Detect which cell encompasses the target text, then output its [x, y] center coordinate. 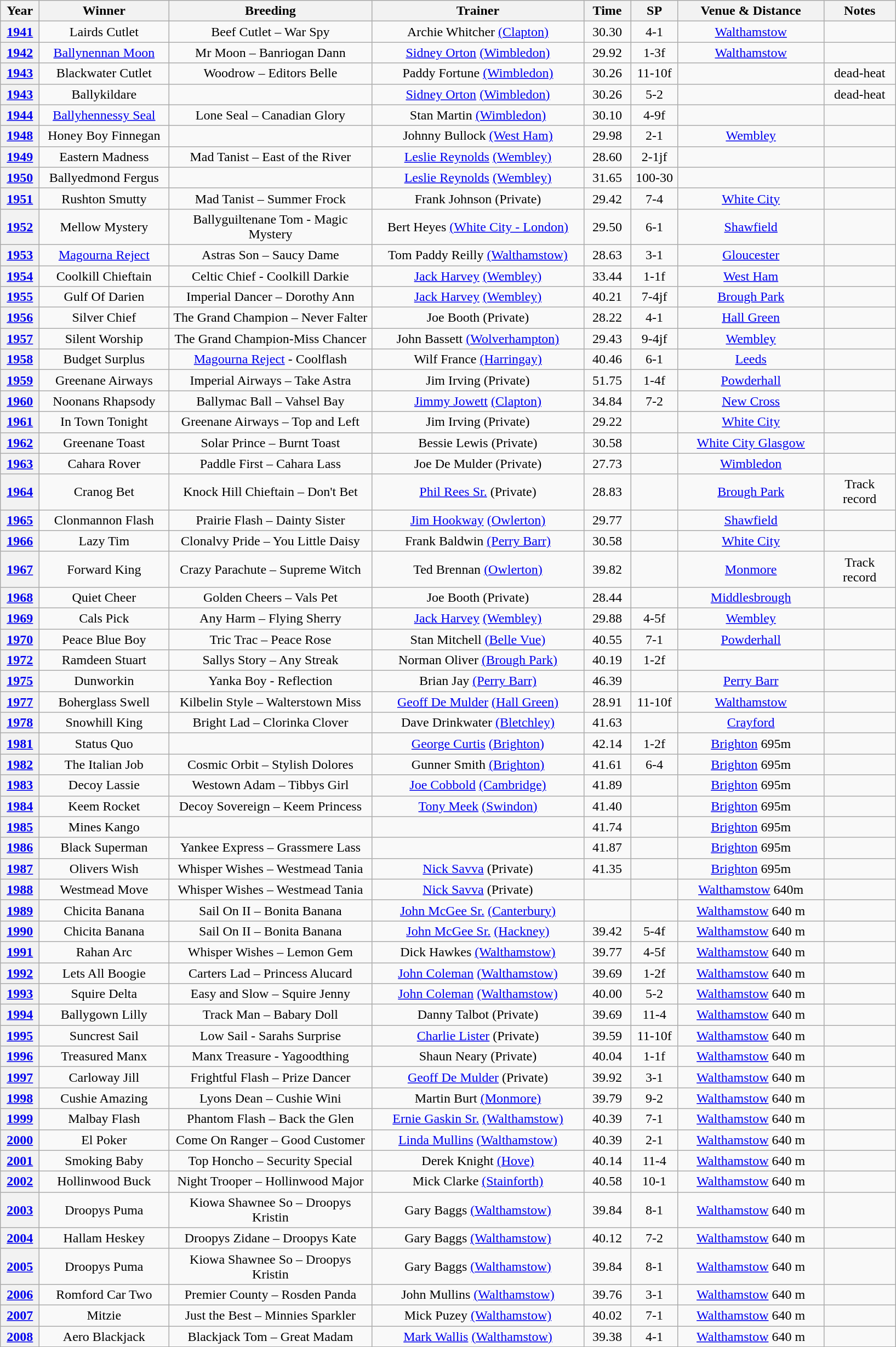
Woodrow – Editors Belle [271, 73]
Gulf Of Darien [104, 297]
40.14 [607, 1161]
1997 [20, 1077]
Phil Rees Sr. (Private) [478, 492]
The Italian Job [104, 764]
1951 [20, 198]
Derek Knight (Hove) [478, 1161]
Kilbelin Style – Walterstown Miss [271, 702]
Middlesbrough [751, 597]
1989 [20, 910]
1965 [20, 520]
Yankee Express – Grassmere Lass [271, 848]
Imperial Dancer – Dorothy Ann [271, 297]
1985 [20, 827]
Notes [859, 11]
Noonans Rhapsody [104, 401]
1993 [20, 994]
Frank Baldwin (Perry Barr) [478, 541]
Leeds [751, 359]
Ernie Gaskin Sr. (Walthamstow) [478, 1119]
Mad Tanist – East of the River [271, 157]
New Cross [751, 401]
Malbay Flash [104, 1119]
Track Man – Babary Doll [271, 1015]
Dunworkin [104, 681]
Cranog Bet [104, 492]
Silent Worship [104, 339]
2006 [20, 1294]
Quiet Cheer [104, 597]
1962 [20, 443]
9-4jf [654, 339]
Charlie Lister (Private) [478, 1036]
2001 [20, 1161]
Come On Ranger – Good Customer [271, 1140]
Olivers Wish [104, 869]
Lets All Boogie [104, 973]
Solar Prince – Burnt Toast [271, 443]
Yanka Boy - Reflection [271, 681]
51.75 [607, 380]
40.12 [607, 1238]
28.60 [607, 157]
Monmore [751, 569]
Coolkill Chieftain [104, 276]
Joe De Mulder (Private) [478, 464]
Ramdeen Stuart [104, 660]
1967 [20, 569]
39.76 [607, 1294]
Blackwater Cutlet [104, 73]
39.42 [607, 931]
1949 [20, 157]
9-2 [654, 1098]
Martin Burt (Monmore) [478, 1098]
39.59 [607, 1036]
Mellow Mystery [104, 227]
Decoy Sovereign – Keem Princess [271, 806]
Jim Hookway (Owlerton) [478, 520]
Manx Treasure - Yagoodthing [271, 1057]
Wilf France (Harringay) [478, 359]
41.63 [607, 723]
Lyons Dean – Cushie Wini [271, 1098]
Shaun Neary (Private) [478, 1057]
Greenane Airways – Top and Left [271, 422]
Just the Best – Minnies Sparkler [271, 1315]
Squire Delta [104, 994]
41.35 [607, 869]
1959 [20, 380]
Status Quo [104, 744]
1988 [20, 889]
1955 [20, 297]
1958 [20, 359]
28.63 [607, 255]
40.04 [607, 1057]
Droopys Zidane – Droopys Kate [271, 1238]
Brian Jay (Perry Barr) [478, 681]
41.74 [607, 827]
Wimbledon [751, 464]
1987 [20, 869]
7-4 [654, 198]
Magourna Reject [104, 255]
Mick Puzey (Walthamstow) [478, 1315]
John McGee Sr. (Hackney) [478, 931]
Stan Martin (Wimbledon) [478, 115]
Smoking Baby [104, 1161]
Premier County – Rosden Panda [271, 1294]
Time [607, 11]
5-4f [654, 931]
Night Trooper – Hollinwood Major [271, 1182]
41.61 [607, 764]
Venue & Distance [751, 11]
Linda Mullins (Walthamstow) [478, 1140]
Joe Cobbold (Cambridge) [478, 785]
Bright Lad – Clorinka Clover [271, 723]
Hollinwood Buck [104, 1182]
Frank Johnson (Private) [478, 198]
Mines Kango [104, 827]
SP [654, 11]
Greenane Airways [104, 380]
1944 [20, 115]
Phantom Flash – Back the Glen [271, 1119]
Geoff De Mulder (Private) [478, 1077]
Danny Talbot (Private) [478, 1015]
Gloucester [751, 255]
Breeding [271, 11]
Westown Adam – Tibbys Girl [271, 785]
Mitzie [104, 1315]
Ballyedmond Fergus [104, 178]
John Bassett (Wolverhampton) [478, 339]
39.38 [607, 1337]
Cahara Rover [104, 464]
29.88 [607, 618]
Knock Hill Chieftain – Don't Bet [271, 492]
Mr Moon – Banriogan Dann [271, 53]
4-9f [654, 115]
Aero Blackjack [104, 1337]
1957 [20, 339]
40.19 [607, 660]
Mick Clarke (Stainforth) [478, 1182]
1981 [20, 744]
Tric Trac – Peace Rose [271, 640]
Clonalvy Pride – You Little Daisy [271, 541]
Forward King [104, 569]
2003 [20, 1210]
Eastern Madness [104, 157]
1950 [20, 178]
41.87 [607, 848]
1956 [20, 318]
1998 [20, 1098]
1982 [20, 764]
Sallys Story – Any Streak [271, 660]
Bert Heyes (White City - London) [478, 227]
Cals Pick [104, 618]
2004 [20, 1238]
Any Harm – Flying Sherry [271, 618]
31.65 [607, 178]
Trainer [478, 11]
West Ham [751, 276]
39.79 [607, 1098]
Perry Barr [751, 681]
40.58 [607, 1182]
Hallam Heskey [104, 1238]
1992 [20, 973]
29.98 [607, 136]
Stan Mitchell (Belle Vue) [478, 640]
2-1jf [654, 157]
Crazy Parachute – Supreme Witch [271, 569]
1999 [20, 1119]
Clonmannon Flash [104, 520]
Norman Oliver (Brough Park) [478, 660]
George Curtis (Brighton) [478, 744]
Frightful Flash – Prize Dancer [271, 1077]
40.46 [607, 359]
Mark Wallis (Walthamstow) [478, 1337]
1954 [20, 276]
John McGee Sr. (Canterbury) [478, 910]
Dave Drinkwater (Bletchley) [478, 723]
2008 [20, 1337]
Romford Car Two [104, 1294]
Jimmy Jowett (Clapton) [478, 401]
1969 [20, 618]
White City Glasgow [751, 443]
Westmead Move [104, 889]
1961 [20, 422]
1966 [20, 541]
100-30 [654, 178]
Ballyguiltenane Tom - Magic Mystery [271, 227]
The Grand Champion-Miss Chancer [271, 339]
Decoy Lassie [104, 785]
42.14 [607, 744]
Top Honcho – Security Special [271, 1161]
Whisper Wishes – Lemon Gem [271, 952]
Silver Chief [104, 318]
1990 [20, 931]
Archie Whitcher (Clapton) [478, 32]
Cushie Amazing [104, 1098]
1953 [20, 255]
39.82 [607, 569]
Greenane Toast [104, 443]
John Mullins (Walthamstow) [478, 1294]
Suncrest Sail [104, 1036]
Beef Cutlet – War Spy [271, 32]
Ballynennan Moon [104, 53]
Ballykildare [104, 94]
Bessie Lewis (Private) [478, 443]
2000 [20, 1140]
2002 [20, 1182]
40.55 [607, 640]
Ballymac Ball – Vahsel Bay [271, 401]
41.89 [607, 785]
28.22 [607, 318]
10-1 [654, 1182]
Astras Son – Saucy Dame [271, 255]
30.10 [607, 115]
Geoff De Mulder (Hall Green) [478, 702]
1983 [20, 785]
6-4 [654, 764]
1948 [20, 136]
Paddle First – Cahara Lass [271, 464]
Honey Boy Finnegan [104, 136]
Lone Seal – Canadian Glory [271, 115]
1960 [20, 401]
Gunner Smith (Brighton) [478, 764]
1972 [20, 660]
29.77 [607, 520]
27.73 [607, 464]
1-3f [654, 53]
Tony Meek (Swindon) [478, 806]
Celtic Chief - Coolkill Darkie [271, 276]
Treasured Manx [104, 1057]
Carloway Jill [104, 1077]
46.39 [607, 681]
Magourna Reject - Coolflash [271, 359]
29.22 [607, 422]
1942 [20, 53]
Tom Paddy Reilly (Walthamstow) [478, 255]
Winner [104, 11]
El Poker [104, 1140]
1977 [20, 702]
Ballyhennessy Seal [104, 115]
1964 [20, 492]
Ted Brennan (Owlerton) [478, 569]
Ballygown Lilly [104, 1015]
Boherglass Swell [104, 702]
1-4f [654, 380]
39.92 [607, 1077]
Walthamstow 640m [751, 889]
1991 [20, 952]
28.83 [607, 492]
Johnny Bullock (West Ham) [478, 136]
Blackjack Tom – Great Madam [271, 1337]
29.43 [607, 339]
Golden Cheers – Vals Pet [271, 597]
Dick Hawkes (Walthamstow) [478, 952]
39.77 [607, 952]
Year [20, 11]
Hall Green [751, 318]
Low Sail - Sarahs Surprise [271, 1036]
Peace Blue Boy [104, 640]
1978 [20, 723]
28.91 [607, 702]
Carters Lad – Princess Alucard [271, 973]
29.42 [607, 198]
Prairie Flash – Dainty Sister [271, 520]
1984 [20, 806]
Easy and Slow – Squire Jenny [271, 994]
Rahan Arc [104, 952]
41.40 [607, 806]
40.21 [607, 297]
33.44 [607, 276]
29.50 [607, 227]
40.00 [607, 994]
1941 [20, 32]
40.02 [607, 1315]
Crayford [751, 723]
Lazy Tim [104, 541]
1968 [20, 597]
Rushton Smutty [104, 198]
In Town Tonight [104, 422]
Mad Tanist – Summer Frock [271, 198]
Paddy Fortune (Wimbledon) [478, 73]
Black Superman [104, 848]
2005 [20, 1266]
29.92 [607, 53]
2007 [20, 1315]
Imperial Airways – Take Astra [271, 380]
1996 [20, 1057]
1970 [20, 640]
1995 [20, 1036]
7-4jf [654, 297]
30.30 [607, 32]
1994 [20, 1015]
1986 [20, 848]
28.44 [607, 597]
Snowhill King [104, 723]
The Grand Champion – Never Falter [271, 318]
Budget Surplus [104, 359]
1952 [20, 227]
1963 [20, 464]
Lairds Cutlet [104, 32]
Keem Rocket [104, 806]
1975 [20, 681]
34.84 [607, 401]
Cosmic Orbit – Stylish Dolores [271, 764]
